Find where the given text appears and provide that cell's center as [X, Y] coordinate. 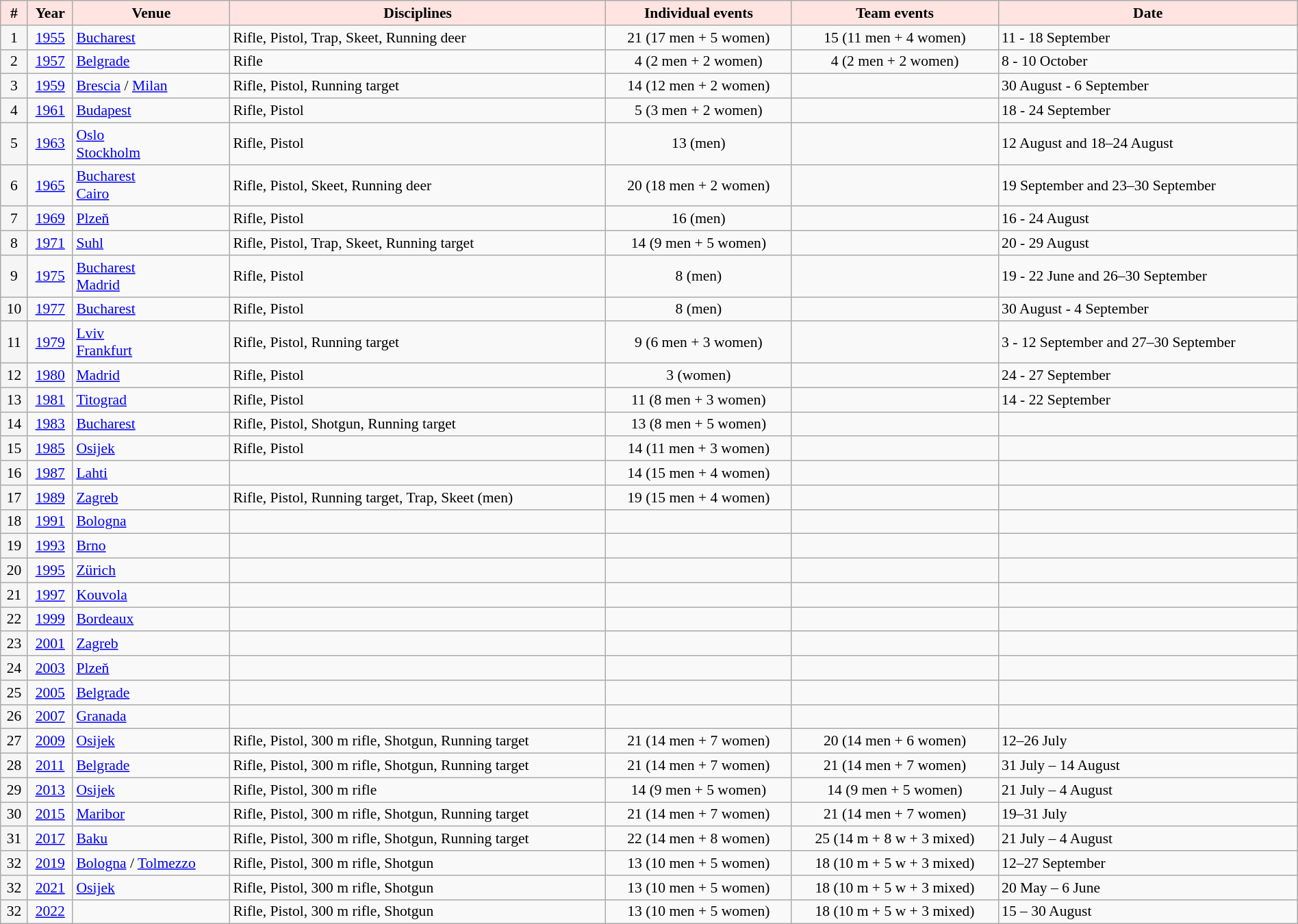
Maribor [151, 814]
18 [14, 522]
2007 [50, 717]
15 [14, 449]
5 (3 men + 2 women) [698, 111]
19 [14, 546]
15 – 30 August [1147, 912]
30 [14, 814]
31 July – 14 August [1147, 766]
21 [14, 595]
11 [14, 342]
10 [14, 309]
12–27 September [1147, 863]
16 (men) [698, 219]
14 (11 men + 3 women) [698, 449]
12–26 July [1147, 741]
7 [14, 219]
4 [14, 111]
Bucharest Madrid [151, 277]
1971 [50, 243]
Zürich [151, 571]
Budapest [151, 111]
20 [14, 571]
8 - 10 October [1147, 62]
Rifle, Pistol, 300 m rifle [418, 790]
22 (14 men + 8 women) [698, 839]
30 August - 6 September [1147, 86]
28 [14, 766]
2001 [50, 644]
Titograd [151, 400]
14 [14, 424]
Team events [895, 13]
27 [14, 741]
Date [1147, 13]
29 [14, 790]
30 August - 4 September [1147, 309]
2019 [50, 863]
Bologna / Tolmezzo [151, 863]
2017 [50, 839]
22 [14, 619]
1975 [50, 277]
1963 [50, 144]
19 September and 23–30 September [1147, 185]
20 (14 men + 6 women) [895, 741]
Baku [151, 839]
3 (women) [698, 376]
13 [14, 400]
Individual events [698, 13]
Lviv Frankfurt [151, 342]
1981 [50, 400]
1983 [50, 424]
16 - 24 August [1147, 219]
Rifle, Pistol, Trap, Skeet, Running deer [418, 38]
2009 [50, 741]
19 (15 men + 4 women) [698, 498]
1979 [50, 342]
Brescia / Milan [151, 86]
Rifle, Pistol, Running target, Trap, Skeet (men) [418, 498]
Rifle, Pistol, Shotgun, Running target [418, 424]
1 [14, 38]
Granada [151, 717]
Rifle, Pistol, Skeet, Running deer [418, 185]
Lahti [151, 473]
Brno [151, 546]
# [14, 13]
11 - 18 September [1147, 38]
2013 [50, 790]
9 (6 men + 3 women) [698, 342]
2 [14, 62]
31 [14, 839]
Suhl [151, 243]
1965 [50, 185]
1959 [50, 86]
Bucharest Cairo [151, 185]
1993 [50, 546]
14 (12 men + 2 women) [698, 86]
2005 [50, 693]
1957 [50, 62]
25 [14, 693]
23 [14, 644]
1980 [50, 376]
19–31 July [1147, 814]
Kouvola [151, 595]
8 [14, 243]
1977 [50, 309]
1955 [50, 38]
Bordeaux [151, 619]
1989 [50, 498]
2011 [50, 766]
1997 [50, 595]
20 - 29 August [1147, 243]
18 - 24 September [1147, 111]
Venue [151, 13]
12 [14, 376]
14 (15 men + 4 women) [698, 473]
9 [14, 277]
21 (17 men + 5 women) [698, 38]
Year [50, 13]
5 [14, 144]
Rifle [418, 62]
13 (8 men + 5 women) [698, 424]
Rifle, Pistol, Trap, Skeet, Running target [418, 243]
20 (18 men + 2 women) [698, 185]
11 (8 men + 3 women) [698, 400]
3 - 12 September and 27–30 September [1147, 342]
19 - 22 June and 26–30 September [1147, 277]
2015 [50, 814]
2021 [50, 888]
Madrid [151, 376]
12 August and 18–24 August [1147, 144]
1961 [50, 111]
Bologna [151, 522]
20 May – 6 June [1147, 888]
26 [14, 717]
25 (14 m + 8 w + 3 mixed) [895, 839]
1999 [50, 619]
3 [14, 86]
Oslo Stockholm [151, 144]
1991 [50, 522]
6 [14, 185]
24 - 27 September [1147, 376]
15 (11 men + 4 women) [895, 38]
16 [14, 473]
17 [14, 498]
1969 [50, 219]
14 - 22 September [1147, 400]
2003 [50, 668]
2022 [50, 912]
Disciplines [418, 13]
1985 [50, 449]
1995 [50, 571]
13 (men) [698, 144]
24 [14, 668]
1987 [50, 473]
